Identify which cell holds the provided text, then report its [x, y] central coordinate. 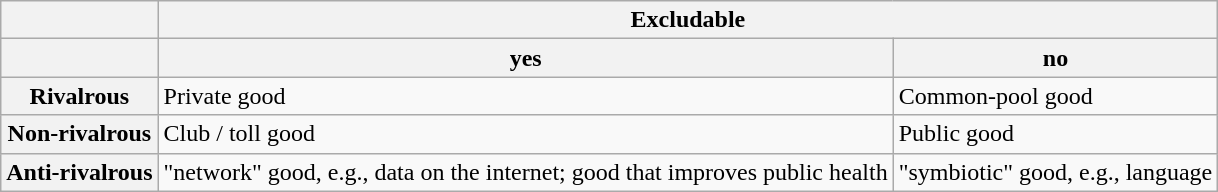
"symbiotic" good, e.g., language [1056, 172]
Non-rivalrous [80, 134]
Club / toll good [526, 134]
Private good [526, 96]
yes [526, 58]
Excludable [688, 20]
no [1056, 58]
Rivalrous [80, 96]
Anti-rivalrous [80, 172]
Public good [1056, 134]
"network" good, e.g., data on the internet; good that improves public health [526, 172]
Common-pool good [1056, 96]
